Search for the cell housing the specified text and yield its [x, y] center coordinate. 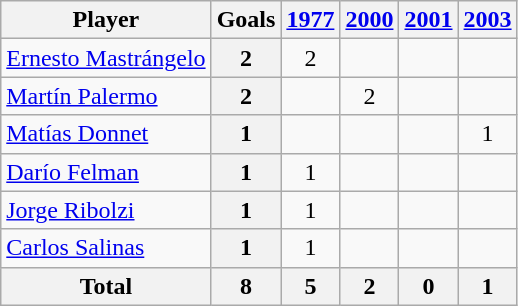
0 [428, 286]
2000 [370, 20]
Matías Donnet [106, 134]
8 [246, 286]
Martín Palermo [106, 96]
Darío Felman [106, 172]
2001 [428, 20]
Player [106, 20]
5 [310, 286]
2003 [488, 20]
Total [106, 286]
Goals [246, 20]
Carlos Salinas [106, 248]
Ernesto Mastrángelo [106, 58]
Jorge Ribolzi [106, 210]
1977 [310, 20]
